Determine the [X, Y] coordinate at the center of the cell enclosing the given text.  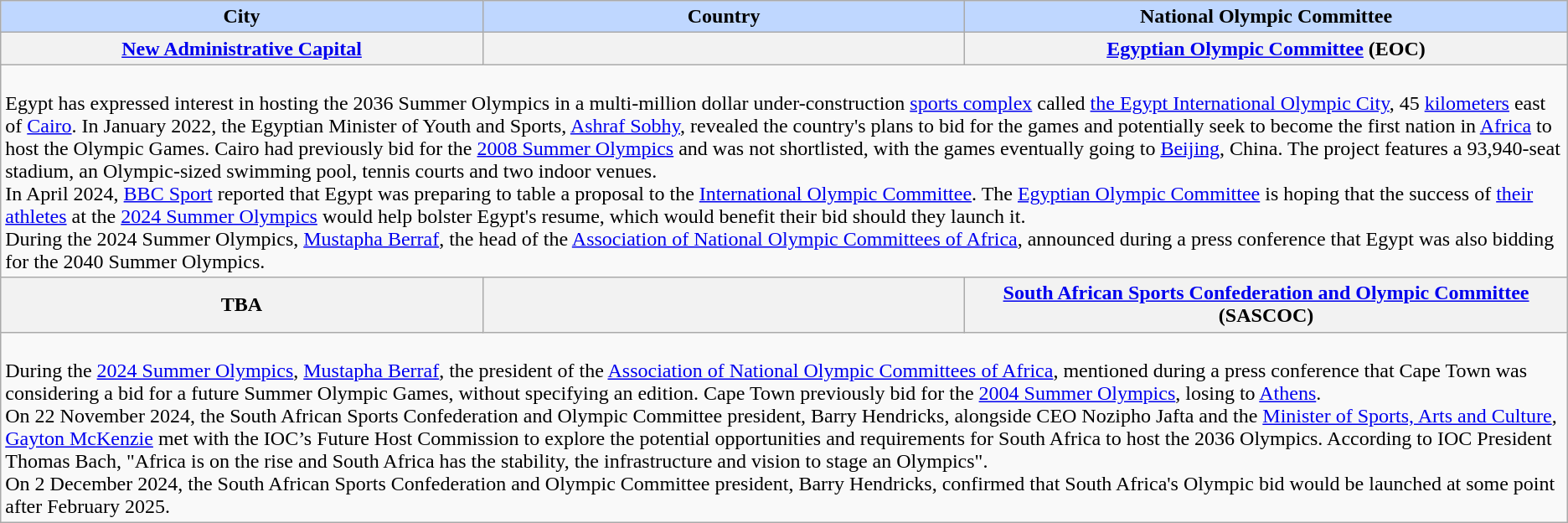
TBA [242, 305]
Egyptian Olympic Committee (EOC) [1266, 49]
New Administrative Capital [242, 49]
National Olympic Committee [1266, 17]
Country [724, 17]
City [242, 17]
South African Sports Confederation and Olympic Committee (SASCOC) [1266, 305]
